Scan for the cell matching the given text and deliver its [X, Y] coordinate at center. 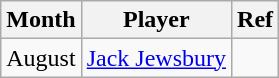
Ref [256, 20]
Month [41, 20]
Jack Jewsbury [156, 58]
Player [156, 20]
August [41, 58]
